Determine the (X, Y) coordinate at the center of the cell enclosing the given text.  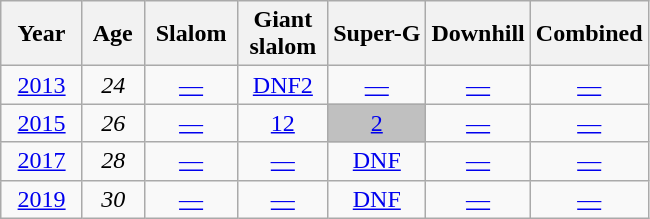
DNF2 (283, 85)
2 (377, 123)
2013 (42, 85)
28 (113, 161)
Year (42, 34)
Combined (589, 34)
24 (113, 85)
Super-G (377, 34)
2017 (42, 161)
2015 (42, 123)
Giant slalom (283, 34)
30 (113, 199)
2019 (42, 199)
Downhill (478, 34)
Slalom (191, 34)
12 (283, 123)
26 (113, 123)
Age (113, 34)
